Output the [x, y] coordinate of the center of the cell containing the given text.  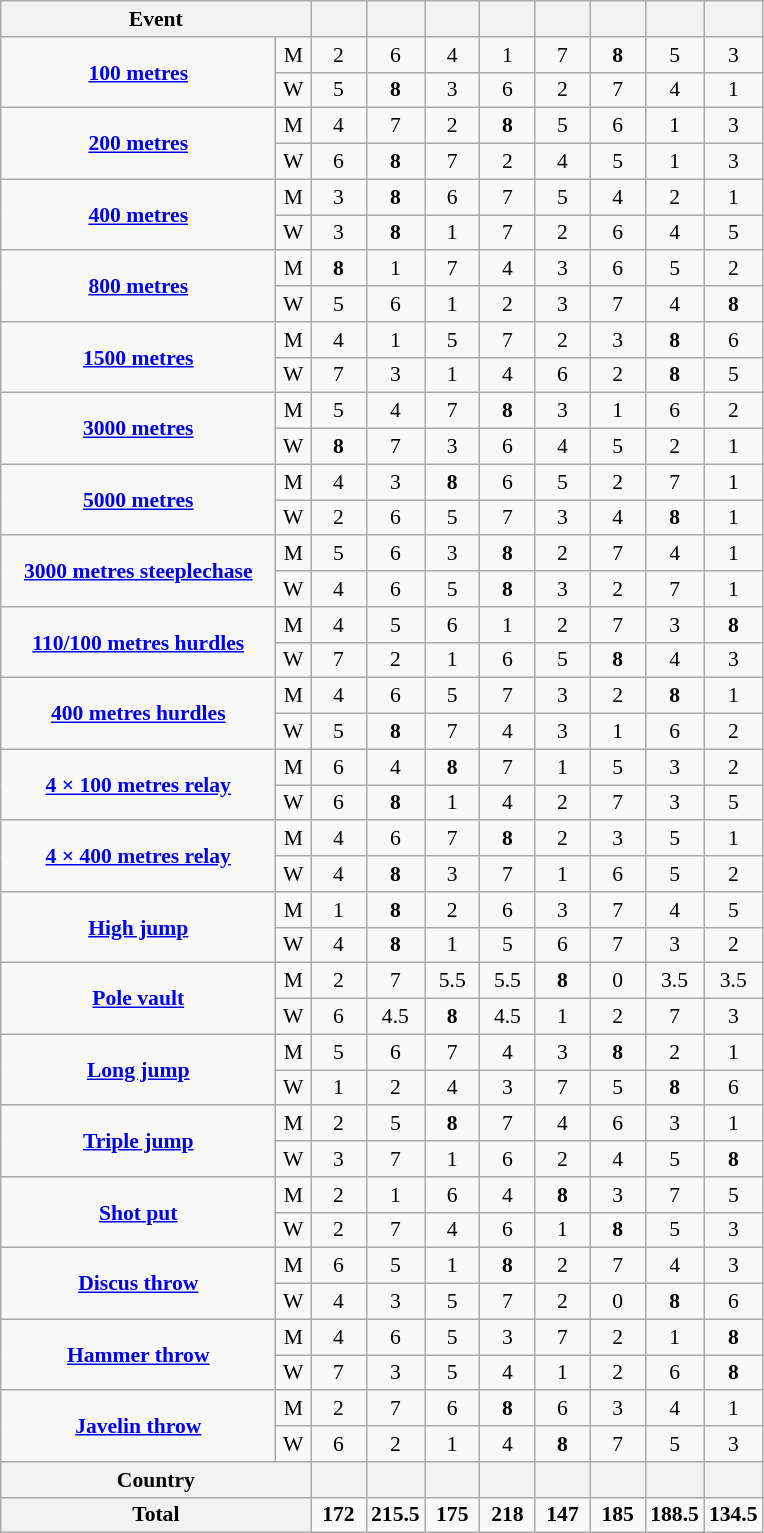
Pole vault [138, 998]
400 metres hurdles [138, 714]
4 × 100 metres relay [138, 784]
215.5 [396, 1515]
3000 metres [138, 428]
Country [156, 1480]
185 [618, 1515]
Long jump [138, 1070]
Javelin throw [138, 1426]
3000 metres steeplechase [138, 572]
200 metres [138, 144]
110/100 metres hurdles [138, 642]
1500 metres [138, 358]
147 [562, 1515]
172 [338, 1515]
400 metres [138, 214]
218 [508, 1515]
High jump [138, 928]
100 metres [138, 72]
Triple jump [138, 1142]
188.5 [674, 1515]
134.5 [734, 1515]
4 × 400 metres relay [138, 856]
Event [156, 19]
Shot put [138, 1212]
175 [452, 1515]
Discus throw [138, 1284]
Total [156, 1515]
Hammer throw [138, 1354]
800 metres [138, 286]
5000 metres [138, 500]
